Pinpoint the cell where the given text exists, returning its (x, y) midpoint coordinate. 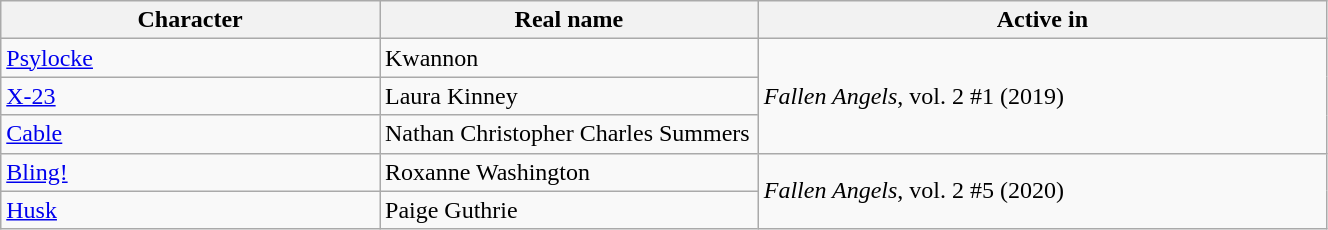
Roxanne Washington (570, 172)
Bling! (190, 172)
Active in (1042, 20)
Laura Kinney (570, 96)
Fallen Angels, vol. 2 #5 (2020) (1042, 191)
Nathan Christopher Charles Summers (570, 134)
Character (190, 20)
Real name (570, 20)
Psylocke (190, 58)
Husk (190, 210)
Cable (190, 134)
Kwannon (570, 58)
Fallen Angels, vol. 2 #1 (2019) (1042, 96)
Paige Guthrie (570, 210)
X-23 (190, 96)
